Determine the [x, y] coordinate at the center of the cell enclosing the given text.  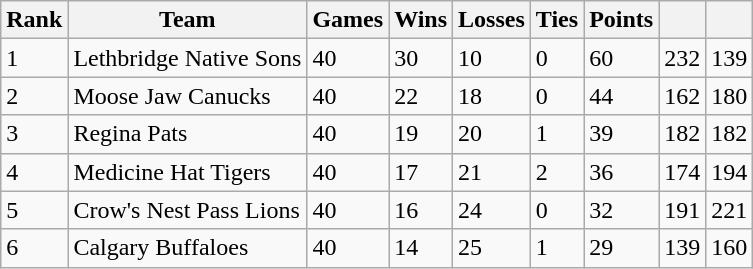
60 [622, 58]
Rank [34, 20]
22 [421, 96]
3 [34, 134]
Calgary Buffaloes [188, 248]
20 [492, 134]
Losses [492, 20]
Regina Pats [188, 134]
10 [492, 58]
19 [421, 134]
Moose Jaw Canucks [188, 96]
Points [622, 20]
Medicine Hat Tigers [188, 172]
174 [682, 172]
39 [622, 134]
44 [622, 96]
232 [682, 58]
17 [421, 172]
32 [622, 210]
29 [622, 248]
191 [682, 210]
Team [188, 20]
Wins [421, 20]
Ties [556, 20]
194 [730, 172]
18 [492, 96]
4 [34, 172]
16 [421, 210]
21 [492, 172]
Games [348, 20]
25 [492, 248]
Crow's Nest Pass Lions [188, 210]
5 [34, 210]
162 [682, 96]
36 [622, 172]
221 [730, 210]
180 [730, 96]
160 [730, 248]
24 [492, 210]
Lethbridge Native Sons [188, 58]
30 [421, 58]
14 [421, 248]
6 [34, 248]
